Identify which cell holds the provided text, then report its (X, Y) central coordinate. 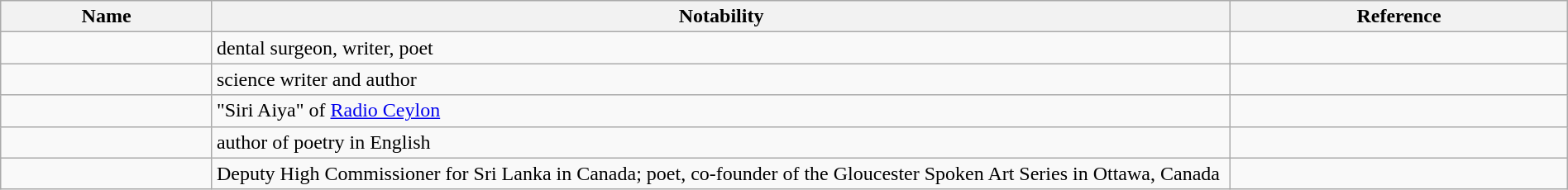
Reference (1399, 17)
"Siri Aiya" of Radio Ceylon (721, 111)
Deputy High Commissioner for Sri Lanka in Canada; poet, co-founder of the Gloucester Spoken Art Series in Ottawa, Canada (721, 173)
Notability (721, 17)
dental surgeon, writer, poet (721, 48)
Name (107, 17)
science writer and author (721, 79)
author of poetry in English (721, 142)
